Return (X, Y) of the center of cell containing provided text 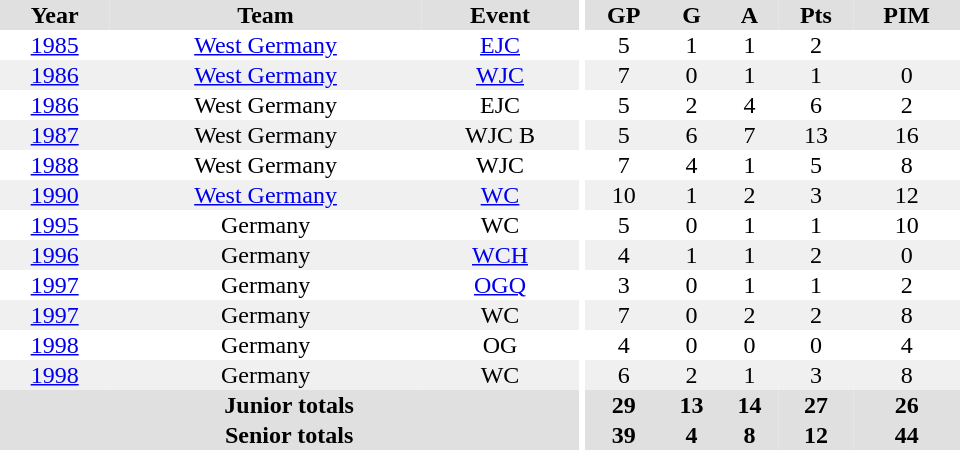
27 (816, 405)
1996 (54, 255)
WCH (500, 255)
OG (500, 345)
G (692, 15)
Junior totals (289, 405)
A (749, 15)
PIM (906, 15)
1990 (54, 195)
Team (265, 15)
29 (624, 405)
Senior totals (289, 435)
16 (906, 135)
WJC B (500, 135)
GP (624, 15)
1987 (54, 135)
1995 (54, 225)
OGQ (500, 285)
Pts (816, 15)
14 (749, 405)
Event (500, 15)
1985 (54, 45)
1988 (54, 165)
26 (906, 405)
44 (906, 435)
39 (624, 435)
Year (54, 15)
